Capture the cell that displays the provided text and extract its [X, Y] central coordinate. 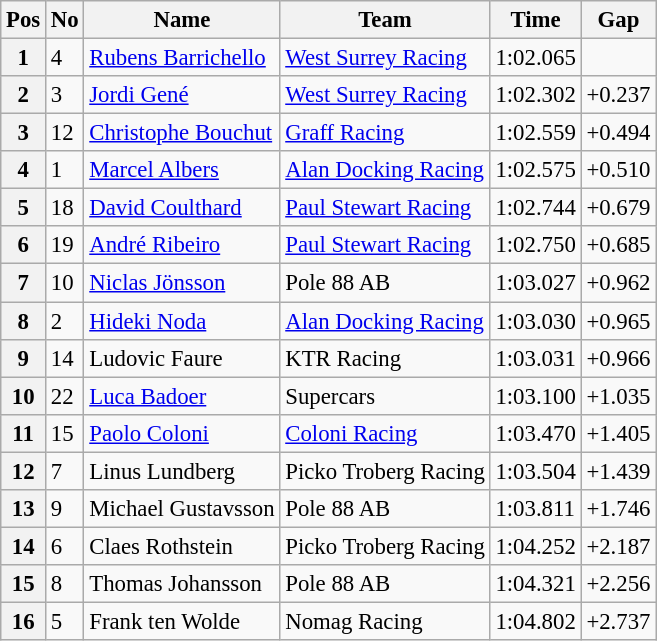
1:03.470 [536, 433]
Supercars [385, 396]
11 [24, 433]
Gap [618, 20]
22 [65, 396]
Paolo Coloni [182, 433]
1:03.030 [536, 321]
Name [182, 20]
1:04.321 [536, 584]
Christophe Bouchut [182, 133]
Claes Rothstein [182, 546]
Nomag Racing [385, 621]
+2.737 [618, 621]
Rubens Barrichello [182, 58]
16 [24, 621]
1:02.744 [536, 208]
Ludovic Faure [182, 358]
+2.256 [618, 584]
1:02.575 [536, 170]
1:03.504 [536, 471]
+1.746 [618, 509]
Jordi Gené [182, 95]
Niclas Jönsson [182, 283]
1:02.750 [536, 245]
1:03.031 [536, 358]
+1.405 [618, 433]
1:04.252 [536, 546]
+1.439 [618, 471]
+2.187 [618, 546]
1:04.802 [536, 621]
1:02.559 [536, 133]
+0.510 [618, 170]
+0.965 [618, 321]
David Coulthard [182, 208]
Hideki Noda [182, 321]
Team [385, 20]
13 [24, 509]
Graff Racing [385, 133]
1:03.100 [536, 396]
Thomas Johansson [182, 584]
+1.035 [618, 396]
No [65, 20]
1:02.065 [536, 58]
Time [536, 20]
Linus Lundberg [182, 471]
1:03.027 [536, 283]
Frank ten Wolde [182, 621]
+0.685 [618, 245]
Marcel Albers [182, 170]
André Ribeiro [182, 245]
KTR Racing [385, 358]
1:03.811 [536, 509]
Coloni Racing [385, 433]
+0.237 [618, 95]
+0.679 [618, 208]
1:02.302 [536, 95]
Michael Gustavsson [182, 509]
18 [65, 208]
+0.966 [618, 358]
+0.962 [618, 283]
+0.494 [618, 133]
Pos [24, 20]
Luca Badoer [182, 396]
19 [65, 245]
